Determine the [x, y] coordinate at the center of the cell enclosing the given text.  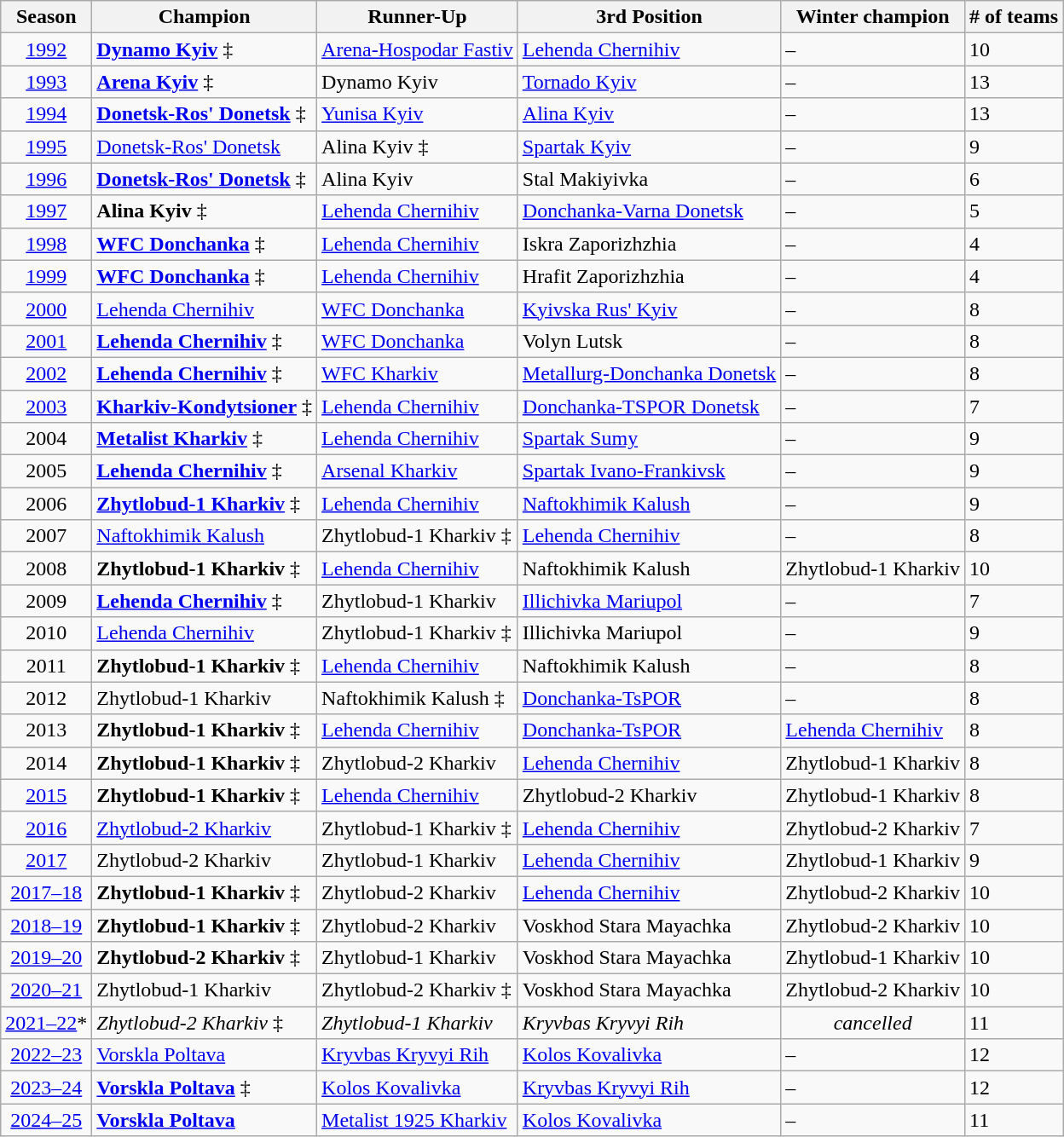
2009 [46, 601]
2000 [46, 309]
Arena-Hospodar Fastiv [418, 49]
# of teams [1015, 17]
Champion [205, 17]
2010 [46, 633]
Donetsk-Ros' Donetsk [205, 147]
Dynamo Kyiv [418, 82]
WFC Kharkiv [418, 373]
2006 [46, 504]
Kyivska Rus' Kyiv [650, 309]
Donchanka-TSPOR Donetsk [650, 407]
6 [1015, 179]
Iskra Zaporizhzhia [650, 244]
2002 [46, 373]
2001 [46, 341]
2019–20 [46, 958]
2017–18 [46, 892]
1992 [46, 49]
1996 [46, 179]
Dynamo Kyiv ‡ [205, 49]
2012 [46, 698]
Spartak Kyiv [650, 147]
Tornado Kyiv [650, 82]
Winter champion [873, 17]
1995 [46, 147]
2013 [46, 730]
Stal Makiyivka [650, 179]
2024–25 [46, 1120]
Metallurg-Donchanka Donetsk [650, 373]
1999 [46, 276]
Kharkiv-Kondytsioner ‡ [205, 407]
Naftokhimik Kalush ‡ [418, 698]
Volyn Lutsk [650, 341]
2023–24 [46, 1088]
Season [46, 17]
Metalist Kharkiv ‡ [205, 439]
2008 [46, 568]
2016 [46, 828]
1997 [46, 211]
5 [1015, 211]
2018–19 [46, 925]
Arena Kyiv ‡ [205, 82]
2017 [46, 860]
2020–21 [46, 990]
2022–23 [46, 1055]
2004 [46, 439]
3rd Position [650, 17]
2003 [46, 407]
2021–22* [46, 1023]
Donchanka-Varna Donetsk [650, 211]
2007 [46, 536]
Arsenal Kharkiv [418, 471]
1998 [46, 244]
Metalist 1925 Kharkiv [418, 1120]
Spartak Ivano-Frankivsk [650, 471]
Hrafit Zaporizhzhia [650, 276]
1994 [46, 114]
2014 [46, 763]
Yunisa Kyiv [418, 114]
cancelled [873, 1023]
Vorskla Poltava ‡ [205, 1088]
1993 [46, 82]
Runner-Up [418, 17]
2005 [46, 471]
Spartak Sumy [650, 439]
2011 [46, 666]
2015 [46, 795]
